Pinpoint the cell where the given text exists, returning its [X, Y] midpoint coordinate. 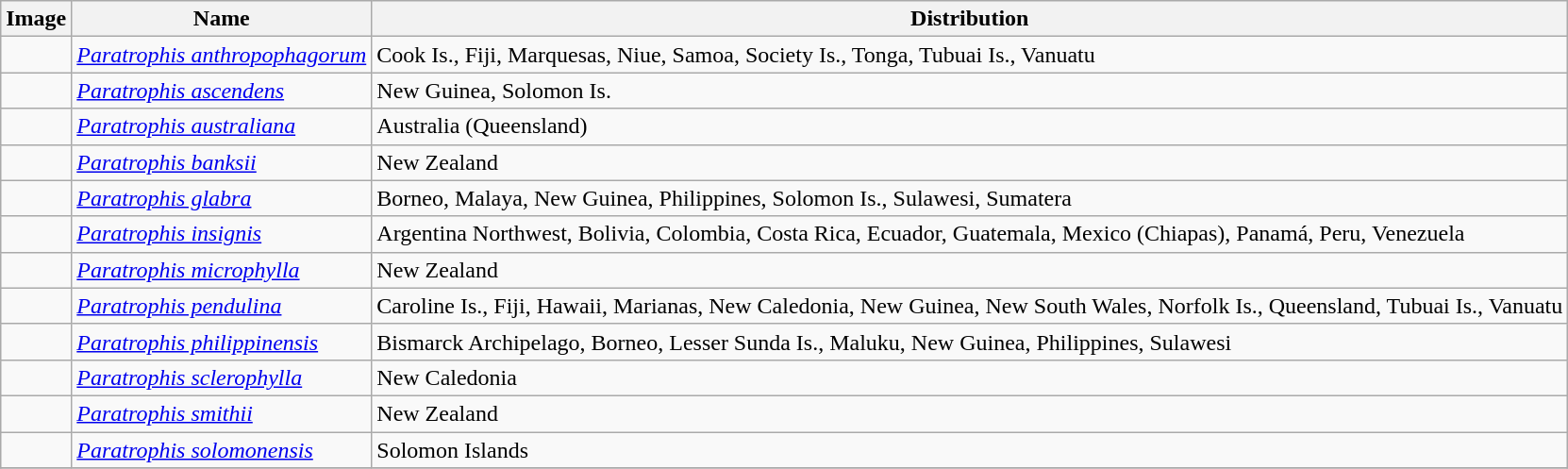
New Guinea, Solomon Is. [970, 91]
Paratrophis glabra [222, 198]
Caroline Is., Fiji, Hawaii, Marianas, New Caledonia, New Guinea, New South Wales, Norfolk Is., Queensland, Tubuai Is., Vanuatu [970, 306]
Paratrophis sclerophylla [222, 377]
Australia (Queensland) [970, 126]
Paratrophis solomonensis [222, 450]
Paratrophis ascendens [222, 91]
Paratrophis microphylla [222, 270]
Solomon Islands [970, 450]
Paratrophis banksii [222, 162]
Image [36, 19]
Paratrophis smithii [222, 413]
Paratrophis pendulina [222, 306]
Name [222, 19]
Paratrophis philippinensis [222, 342]
Paratrophis anthropophagorum [222, 55]
Borneo, Malaya, New Guinea, Philippines, Solomon Is., Sulawesi, Sumatera [970, 198]
Bismarck Archipelago, Borneo, Lesser Sunda Is., Maluku, New Guinea, Philippines, Sulawesi [970, 342]
Paratrophis insignis [222, 234]
Paratrophis australiana [222, 126]
Argentina Northwest, Bolivia, Colombia, Costa Rica, Ecuador, Guatemala, Mexico (Chiapas), Panamá, Peru, Venezuela [970, 234]
Cook Is., Fiji, Marquesas, Niue, Samoa, Society Is., Tonga, Tubuai Is., Vanuatu [970, 55]
New Caledonia [970, 377]
Distribution [970, 19]
